Provide the [X, Y] coordinate of the cell's center where the given text is located.  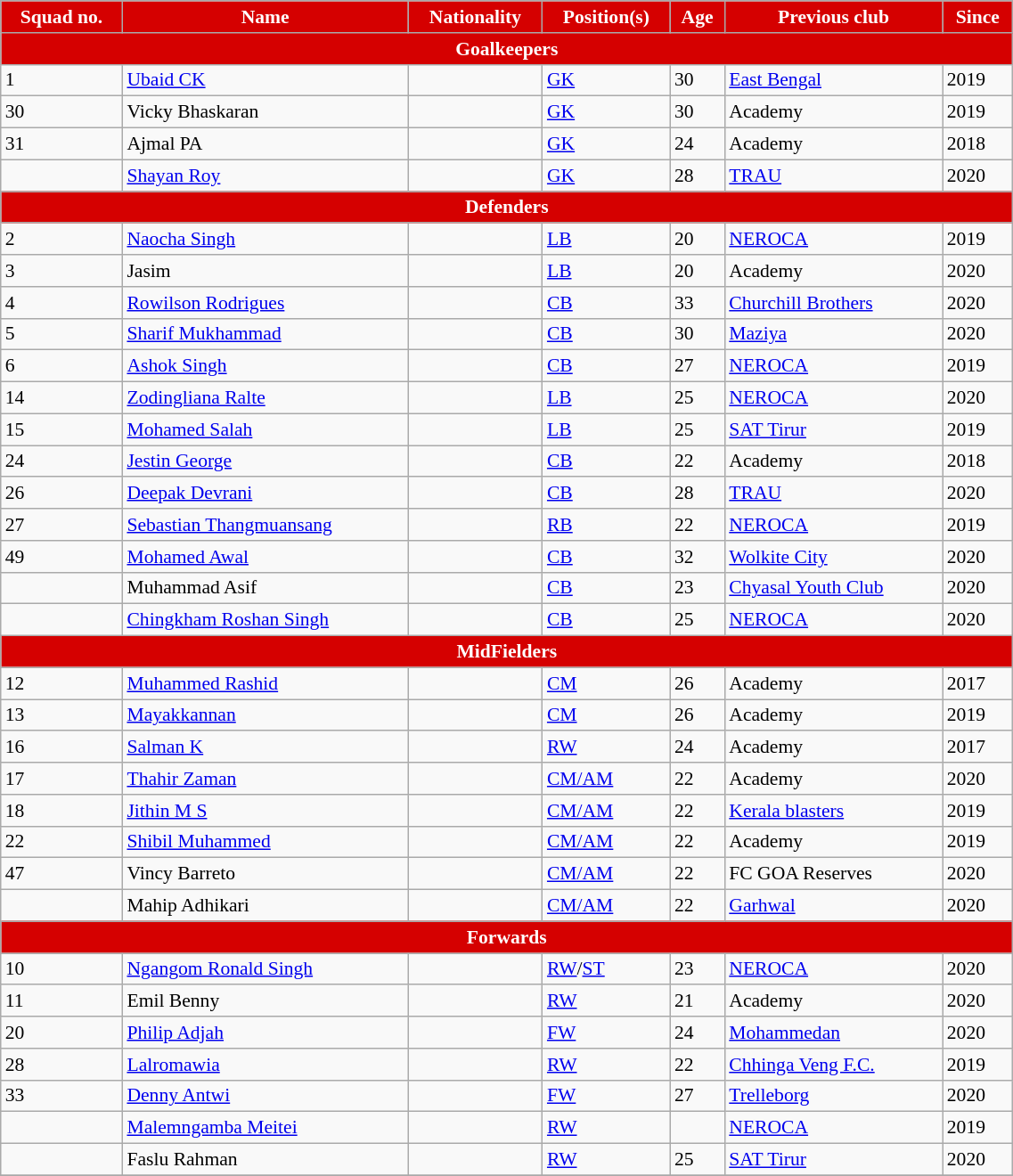
Sharif Mukhammad [266, 334]
Defenders [507, 208]
Wolkite City [833, 557]
18 [62, 811]
FC GOA Reserves [833, 874]
14 [62, 398]
Emil Benny [266, 1001]
Ubaid CK [266, 80]
Position(s) [606, 17]
Name [266, 17]
Vincy Barreto [266, 874]
RB [606, 525]
Mayakkannan [266, 715]
MidFielders [507, 652]
11 [62, 1001]
Goalkeepers [507, 49]
4 [62, 303]
Malemngamba Meitei [266, 1128]
15 [62, 429]
31 [62, 144]
Chhinga Veng F.C. [833, 1065]
17 [62, 779]
Shibil Muhammed [266, 842]
Nationality [476, 17]
RW/ST [606, 969]
Ngangom Ronald Singh [266, 969]
Since [978, 17]
Mahip Adhikari [266, 906]
Forwards [507, 937]
Ashok Singh [266, 366]
Mohamed Awal [266, 557]
Muhammed Rashid [266, 683]
12 [62, 683]
Chingkham Roshan Singh [266, 620]
6 [62, 366]
Muhammad Asif [266, 588]
Ajmal PA [266, 144]
47 [62, 874]
Squad no. [62, 17]
Garhwal [833, 906]
Zodingliana Ralte [266, 398]
Thahir Zaman [266, 779]
10 [62, 969]
Faslu Rahman [266, 1160]
32 [697, 557]
21 [697, 1001]
Vicky Bhaskaran [266, 112]
Rowilson Rodrigues [266, 303]
13 [62, 715]
49 [62, 557]
Churchill Brothers [833, 303]
Jasim [266, 271]
3 [62, 271]
Mohamed Salah [266, 429]
Previous club [833, 17]
Naocha Singh [266, 240]
Deepak Devrani [266, 494]
Kerala blasters [833, 811]
Sebastian Thangmuansang [266, 525]
5 [62, 334]
Jestin George [266, 461]
Maziya [833, 334]
Philip Adjah [266, 1033]
Age [697, 17]
Jithin M S [266, 811]
16 [62, 747]
Salman K [266, 747]
1 [62, 80]
East Bengal [833, 80]
Chyasal Youth Club [833, 588]
Shayan Roy [266, 176]
Denny Antwi [266, 1096]
Trelleborg [833, 1096]
2 [62, 240]
Lalromawia [266, 1065]
Mohammedan [833, 1033]
